Detect which cell encompasses the target text, then output its [X, Y] center coordinate. 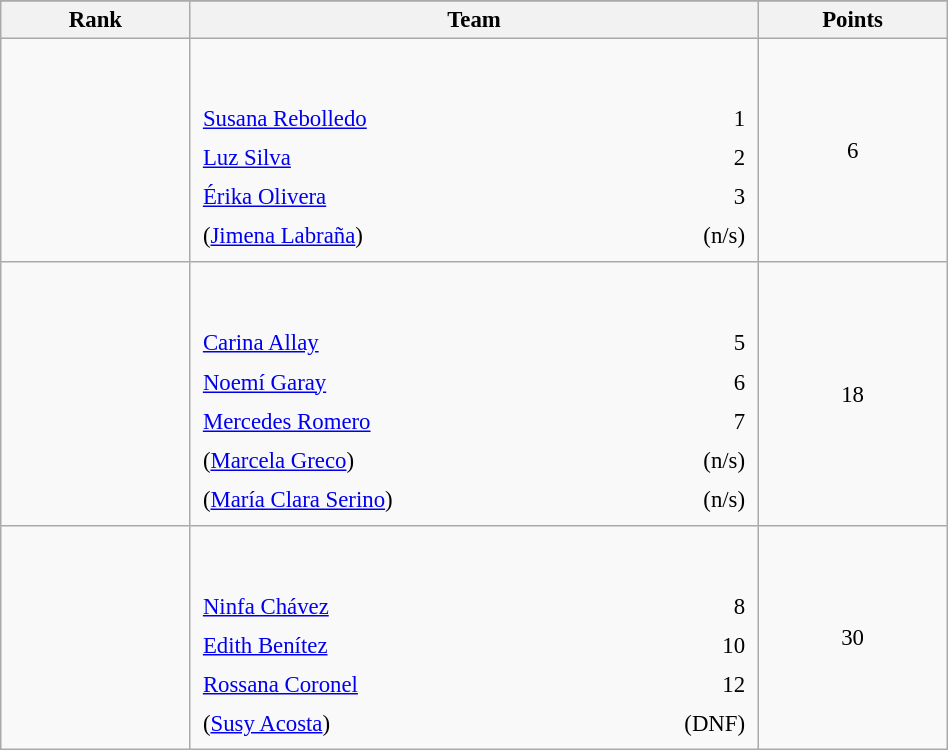
Mercedes Romero [416, 421]
Rossana Coronel [390, 684]
Ninfa Chávez [390, 606]
18 [852, 394]
Susana Rebolledo [410, 119]
(Marcela Greco) [416, 460]
Noemí Garay [416, 382]
(María Clara Serino) [416, 499]
Ninfa Chávez 8 Edith Benítez 10 Rossana Coronel 12 (Susy Acosta) (DNF) [474, 638]
7 [694, 421]
(Jimena Labraña) [410, 236]
Érika Olivera [410, 197]
Carina Allay 5 Noemí Garay 6 Mercedes Romero 7 (Marcela Greco) (n/s) (María Clara Serino) (n/s) [474, 394]
Luz Silva [410, 158]
Susana Rebolledo 1 Luz Silva 2 Érika Olivera 3 (Jimena Labraña) (n/s) [474, 151]
8 [668, 606]
Team [474, 20]
Points [852, 20]
5 [694, 343]
Rank [96, 20]
10 [668, 645]
Carina Allay [416, 343]
30 [852, 638]
(Susy Acosta) [390, 723]
2 [688, 158]
Edith Benítez [390, 645]
12 [668, 684]
3 [688, 197]
(DNF) [668, 723]
1 [688, 119]
